Pinpoint the cell where the given text exists, returning its [x, y] midpoint coordinate. 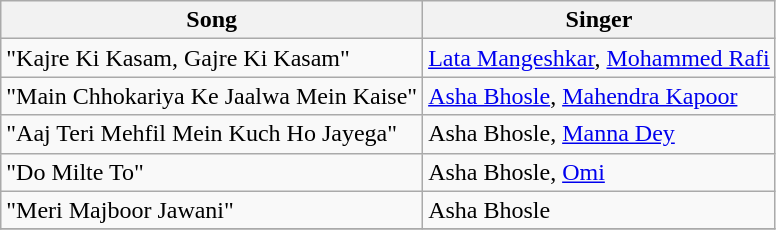
"Kajre Ki Kasam, Gajre Ki Kasam" [212, 58]
Song [212, 20]
"Meri Majboor Jawani" [212, 210]
Asha Bhosle, Omi [600, 172]
"Do Milte To" [212, 172]
Asha Bhosle, Mahendra Kapoor [600, 96]
"Aaj Teri Mehfil Mein Kuch Ho Jayega" [212, 134]
Asha Bhosle, Manna Dey [600, 134]
"Main Chhokariya Ke Jaalwa Mein Kaise" [212, 96]
Lata Mangeshkar, Mohammed Rafi [600, 58]
Singer [600, 20]
Asha Bhosle [600, 210]
